Extract the [X, Y] coordinate from the center of the cell holding the provided text.  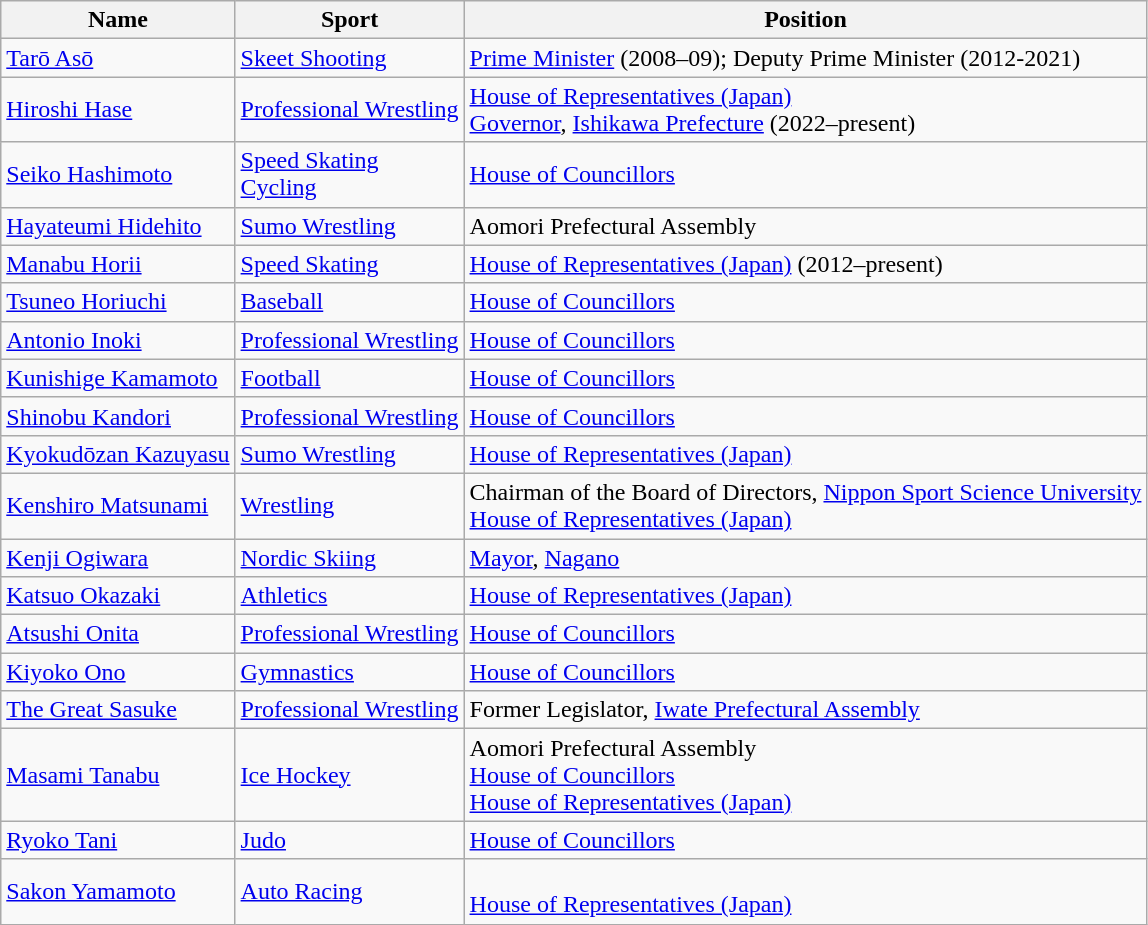
Speed Skating [350, 264]
Aomori Prefectural Assembly House of Councillors House of Representatives (Japan) [806, 775]
Tsuneo Horiuchi [118, 302]
Atsushi Onita [118, 634]
Kenshiro Matsunami [118, 506]
The Great Sasuke [118, 710]
Chairman of the Board of Directors, Nippon Sport Science University House of Representatives (Japan) [806, 506]
Position [806, 20]
Sakon Yamamoto [118, 892]
Hayateumi Hidehito [118, 226]
Katsuo Okazaki [118, 596]
Speed Skating Cycling [350, 174]
Manabu Horii [118, 264]
Aomori Prefectural Assembly [806, 226]
Seiko Hashimoto [118, 174]
Nordic Skiing [350, 557]
Hiroshi Hase [118, 110]
Mayor, Nagano [806, 557]
Kenji Ogiwara [118, 557]
Athletics [350, 596]
Masami Tanabu [118, 775]
Kiyoko Ono [118, 672]
Skeet Shooting [350, 58]
Ice Hockey [350, 775]
Prime Minister (2008–09); Deputy Prime Minister (2012-2021) [806, 58]
Tarō Asō [118, 58]
Kunishige Kamamoto [118, 378]
House of Representatives (Japan) Governor, Ishikawa Prefecture (2022–present) [806, 110]
Antonio Inoki [118, 340]
Wrestling [350, 506]
Ryoko Tani [118, 840]
Gymnastics [350, 672]
Shinobu Kandori [118, 416]
Name [118, 20]
Football [350, 378]
Auto Racing [350, 892]
House of Representatives (Japan) (2012–present) [806, 264]
Sport [350, 20]
Kyokudōzan Kazuyasu [118, 454]
Baseball [350, 302]
Judo [350, 840]
Former Legislator, Iwate Prefectural Assembly [806, 710]
